Provide the [x, y] coordinate of the cell's center where the given text is located.  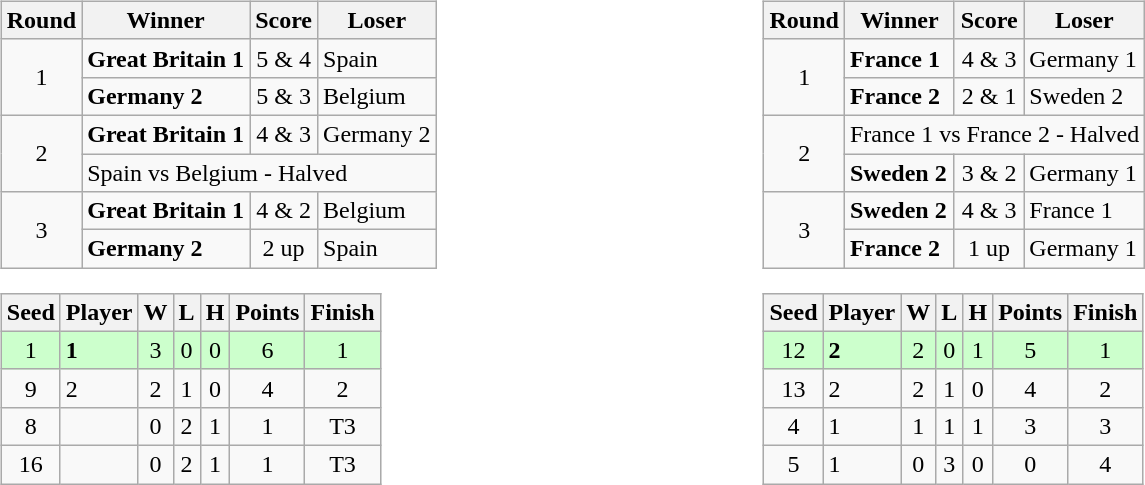
12 [794, 350]
13 [794, 388]
6 [268, 350]
2 & 1 [988, 96]
Spain vs Belgium - Halved [259, 173]
5 & 4 [284, 58]
4 & 2 [284, 211]
2 up [284, 249]
France 1 vs France 2 - Halved [994, 134]
9 [30, 388]
16 [30, 464]
5 & 3 [284, 96]
3 & 2 [988, 173]
8 [30, 426]
1 up [988, 249]
